Detect which cell encompasses the target text, then output its (x, y) center coordinate. 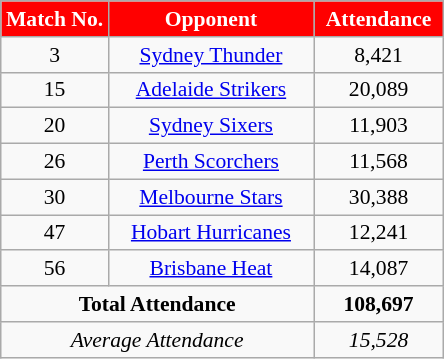
47 (55, 233)
11,568 (379, 162)
20,089 (379, 90)
11,903 (379, 126)
15,528 (379, 340)
3 (55, 55)
Melbourne Stars (210, 197)
30,388 (379, 197)
Adelaide Strikers (210, 90)
20 (55, 126)
Perth Scorchers (210, 162)
Hobart Hurricanes (210, 233)
108,697 (379, 304)
30 (55, 197)
Brisbane Heat (210, 269)
Attendance (379, 19)
Average Attendance (158, 340)
Match No. (55, 19)
14,087 (379, 269)
15 (55, 90)
26 (55, 162)
8,421 (379, 55)
56 (55, 269)
12,241 (379, 233)
Opponent (210, 19)
Total Attendance (158, 304)
Sydney Sixers (210, 126)
Sydney Thunder (210, 55)
